Detect which cell encompasses the target text, then output its (x, y) center coordinate. 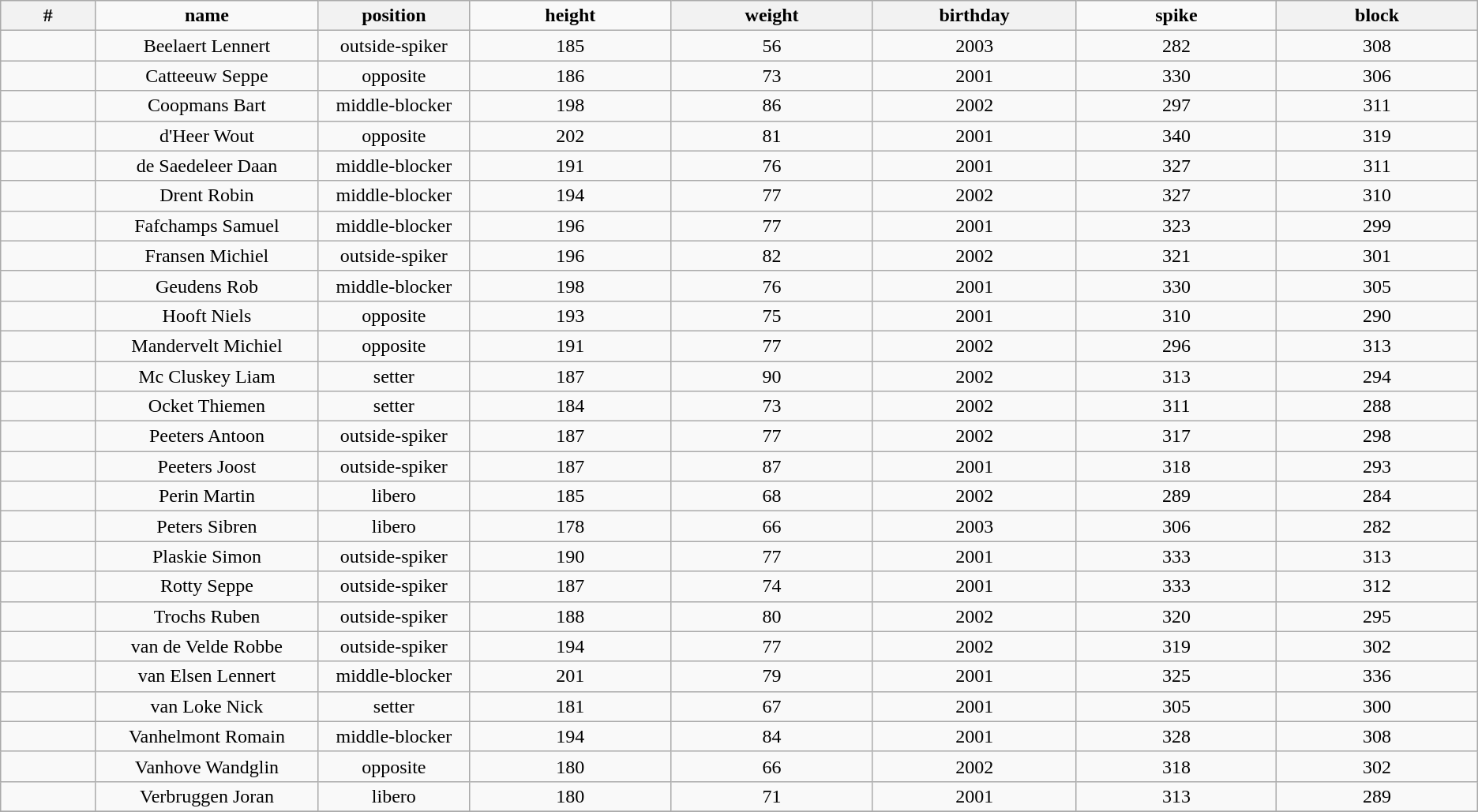
Vanhove Wandglin (207, 766)
# (48, 16)
74 (772, 586)
188 (570, 616)
block (1377, 16)
van Elsen Lennert (207, 676)
290 (1377, 316)
Verbruggen Joran (207, 796)
90 (772, 376)
328 (1176, 736)
323 (1176, 226)
d'Heer Wout (207, 136)
56 (772, 46)
298 (1377, 436)
340 (1176, 136)
Trochs Ruben (207, 616)
Perin Martin (207, 496)
181 (570, 706)
van Loke Nick (207, 706)
Ocket Thiemen (207, 406)
67 (772, 706)
weight (772, 16)
Rotty Seppe (207, 586)
296 (1176, 346)
297 (1176, 106)
178 (570, 526)
Peters Sibren (207, 526)
birthday (974, 16)
Geudens Rob (207, 286)
82 (772, 256)
320 (1176, 616)
201 (570, 676)
spike (1176, 16)
position (394, 16)
84 (772, 736)
299 (1377, 226)
71 (772, 796)
295 (1377, 616)
284 (1377, 496)
325 (1176, 676)
202 (570, 136)
name (207, 16)
87 (772, 466)
81 (772, 136)
Beelaert Lennert (207, 46)
Drent Robin (207, 196)
75 (772, 316)
317 (1176, 436)
height (570, 16)
de Saedeleer Daan (207, 166)
Catteeuw Seppe (207, 76)
Mandervelt Michiel (207, 346)
Peeters Antoon (207, 436)
79 (772, 676)
190 (570, 556)
288 (1377, 406)
Fafchamps Samuel (207, 226)
184 (570, 406)
336 (1377, 676)
Fransen Michiel (207, 256)
193 (570, 316)
293 (1377, 466)
300 (1377, 706)
Coopmans Bart (207, 106)
301 (1377, 256)
80 (772, 616)
Mc Cluskey Liam (207, 376)
Peeters Joost (207, 466)
Vanhelmont Romain (207, 736)
Hooft Niels (207, 316)
294 (1377, 376)
186 (570, 76)
Plaskie Simon (207, 556)
312 (1377, 586)
68 (772, 496)
321 (1176, 256)
van de Velde Robbe (207, 646)
86 (772, 106)
